Return [X, Y] of the center of cell containing provided text 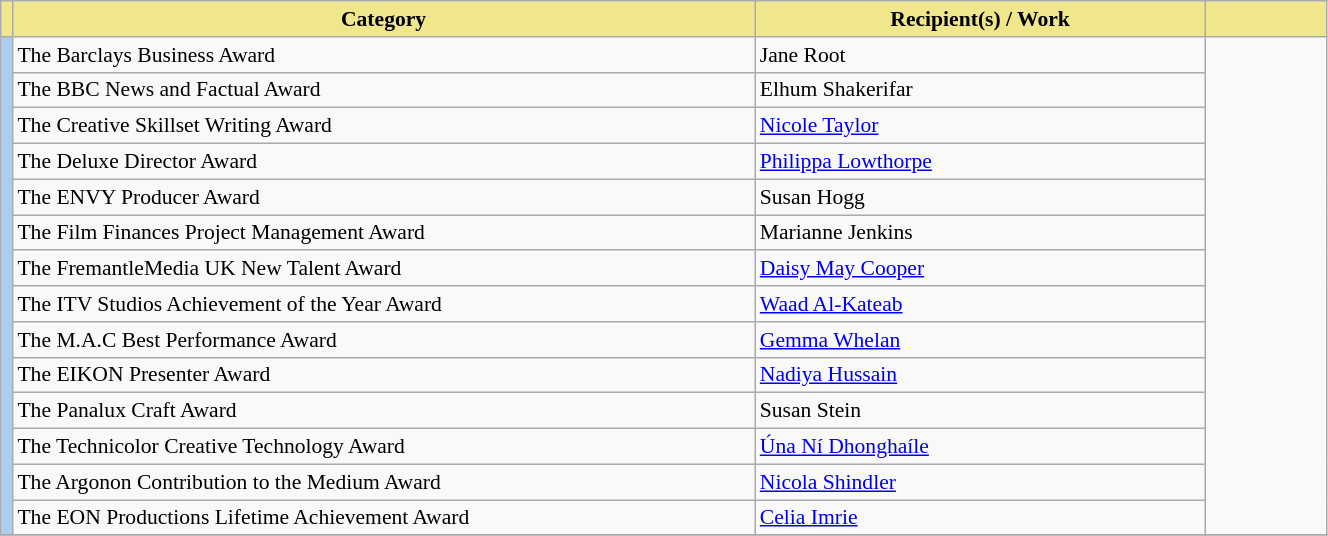
Gemma Whelan [980, 340]
Philippa Lowthorpe [980, 162]
The Film Finances Project Management Award [383, 233]
Jane Root [980, 55]
Susan Stein [980, 411]
Celia Imrie [980, 518]
The Panalux Craft Award [383, 411]
The ITV Studios Achievement of the Year Award [383, 304]
The Creative Skillset Writing Award [383, 126]
The Technicolor Creative Technology Award [383, 447]
Recipient(s) / Work [980, 19]
Daisy May Cooper [980, 269]
Nicole Taylor [980, 126]
The M.A.C Best Performance Award [383, 340]
The Barclays Business Award [383, 55]
Marianne Jenkins [980, 233]
Category [383, 19]
The Deluxe Director Award [383, 162]
Úna Ní Dhonghaíle [980, 447]
The ENVY Producer Award [383, 197]
The Argonon Contribution to the Medium Award [383, 482]
The EIKON Presenter Award [383, 375]
Nicola Shindler [980, 482]
The FremantleMedia UK New Talent Award [383, 269]
Susan Hogg [980, 197]
Elhum Shakerifar [980, 90]
Nadiya Hussain [980, 375]
The BBC News and Factual Award [383, 90]
Waad Al-Kateab [980, 304]
The EON Productions Lifetime Achievement Award [383, 518]
